For the text-containing cell, return its midpoint in [X, Y] coordinate format. 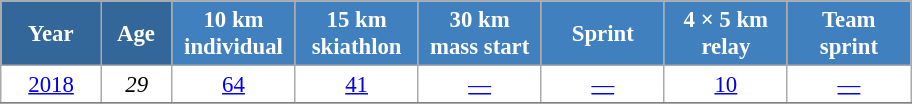
15 km skiathlon [356, 34]
29 [136, 85]
64 [234, 85]
41 [356, 85]
10 km individual [234, 34]
10 [726, 85]
Sprint [602, 34]
4 × 5 km relay [726, 34]
Year [52, 34]
Age [136, 34]
2018 [52, 85]
30 km mass start [480, 34]
Team sprint [848, 34]
